Pinpoint the cell where the given text exists, returning its [X, Y] midpoint coordinate. 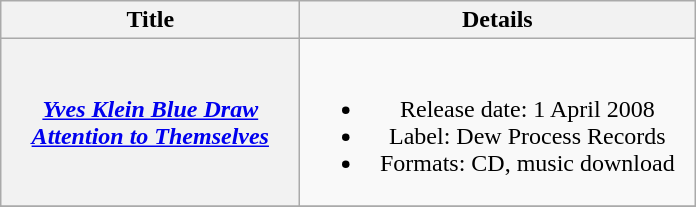
Details [498, 20]
Title [150, 20]
Yves Klein Blue Draw Attention to Themselves [150, 122]
Release date: 1 April 2008Label: Dew Process RecordsFormats: CD, music download [498, 122]
